Detect which cell encompasses the target text, then output its (x, y) center coordinate. 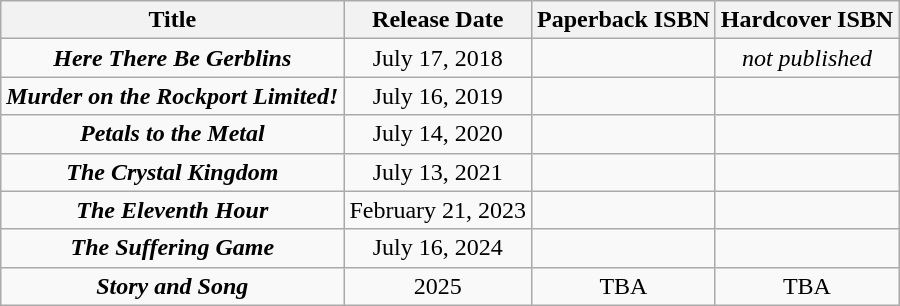
Story and Song (172, 286)
The Eleventh Hour (172, 210)
not published (806, 58)
Hardcover ISBN (806, 20)
The Suffering Game (172, 248)
July 16, 2019 (438, 96)
Here There Be Gerblins (172, 58)
Murder on the Rockport Limited! (172, 96)
February 21, 2023 (438, 210)
Paperback ISBN (624, 20)
July 16, 2024 (438, 248)
Title (172, 20)
July 14, 2020 (438, 134)
July 13, 2021 (438, 172)
2025 (438, 286)
The Crystal Kingdom (172, 172)
Release Date (438, 20)
July 17, 2018 (438, 58)
Petals to the Metal (172, 134)
